Provide the [x, y] coordinate of the cell's center where the given text is located.  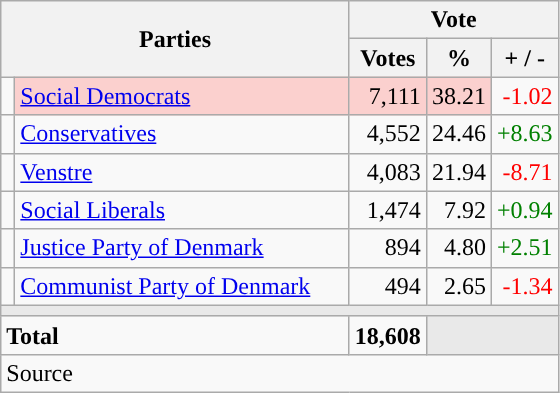
Communist Party of Denmark [182, 286]
-8.71 [524, 172]
+8.63 [524, 134]
38.21 [458, 96]
7,111 [388, 96]
1,474 [388, 210]
+ / - [524, 58]
Parties [176, 39]
Vote [454, 20]
Social Liberals [182, 210]
Total [176, 335]
18,608 [388, 335]
494 [388, 286]
7.92 [458, 210]
Votes [388, 58]
Source [280, 373]
2.65 [458, 286]
-1.34 [524, 286]
21.94 [458, 172]
4,083 [388, 172]
24.46 [458, 134]
-1.02 [524, 96]
+2.51 [524, 248]
+0.94 [524, 210]
Venstre [182, 172]
4.80 [458, 248]
4,552 [388, 134]
Conservatives [182, 134]
Justice Party of Denmark [182, 248]
894 [388, 248]
% [458, 58]
Social Democrats [182, 96]
